Capture the cell that displays the provided text and extract its (X, Y) central coordinate. 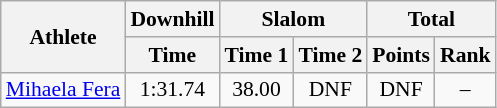
Total (431, 19)
Time 2 (330, 55)
Rank (466, 55)
Downhill (172, 19)
38.00 (256, 90)
Mihaela Fera (64, 90)
Slalom (293, 19)
– (466, 90)
1:31.74 (172, 90)
Time 1 (256, 55)
Athlete (64, 36)
Points (401, 55)
Time (172, 55)
